Output the (x, y) coordinate of the center of the cell containing the given text.  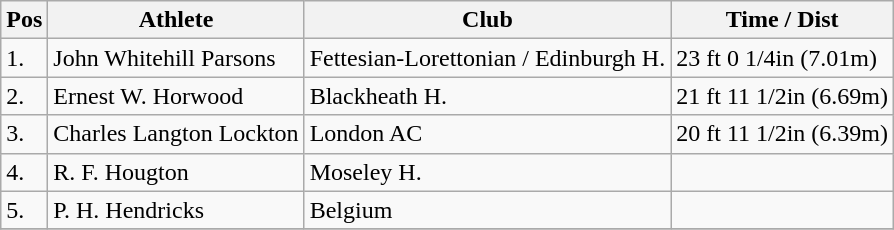
20 ft 11 1/2in (6.39m) (782, 134)
Charles Langton Lockton (176, 134)
4. (24, 172)
London AC (488, 134)
John Whitehill Parsons (176, 58)
Time / Dist (782, 20)
Moseley H. (488, 172)
Club (488, 20)
2. (24, 96)
Fettesian-Lorettonian / Edinburgh H. (488, 58)
1. (24, 58)
P. H. Hendricks (176, 210)
Belgium (488, 210)
23 ft 0 1/4in (7.01m) (782, 58)
Ernest W. Horwood (176, 96)
Pos (24, 20)
Athlete (176, 20)
21 ft 11 1/2in (6.69m) (782, 96)
R. F. Hougton (176, 172)
Blackheath H. (488, 96)
3. (24, 134)
5. (24, 210)
